Pinpoint the cell where the given text exists, returning its [X, Y] midpoint coordinate. 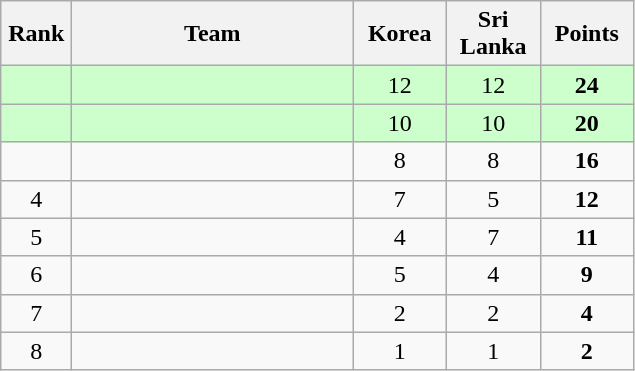
Rank [36, 34]
Points [587, 34]
Sri Lanka [493, 34]
20 [587, 123]
9 [587, 275]
6 [36, 275]
Team [212, 34]
11 [587, 237]
Korea [400, 34]
24 [587, 85]
16 [587, 161]
